Output the (x, y) coordinate of the center of the cell containing the given text.  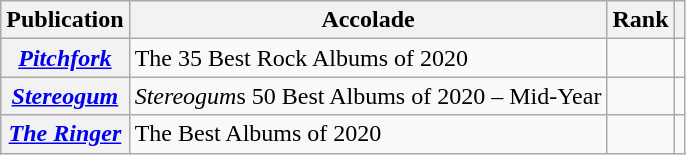
The 35 Best Rock Albums of 2020 (368, 58)
Rank (640, 20)
Pitchfork (65, 58)
The Best Albums of 2020 (368, 134)
The Ringer (65, 134)
Stereogum (65, 96)
Accolade (368, 20)
Publication (65, 20)
Stereogums 50 Best Albums of 2020 – Mid-Year (368, 96)
